Provide the [X, Y] coordinate of the cell's center where the given text is located.  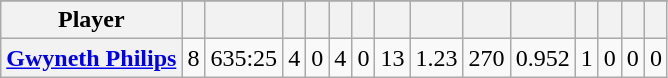
Gwyneth Philips [92, 58]
Player [92, 20]
13 [392, 58]
270 [486, 58]
1 [586, 58]
635:25 [244, 58]
1.23 [436, 58]
8 [194, 58]
0.952 [542, 58]
